Output the [x, y] coordinate of the center of the cell containing the given text.  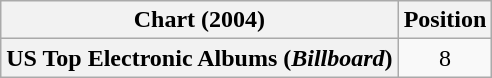
US Top Electronic Albums (Billboard) [200, 58]
Position [445, 20]
Chart (2004) [200, 20]
8 [445, 58]
